From the cell containing the given text, extract its center point as [X, Y] coordinate. 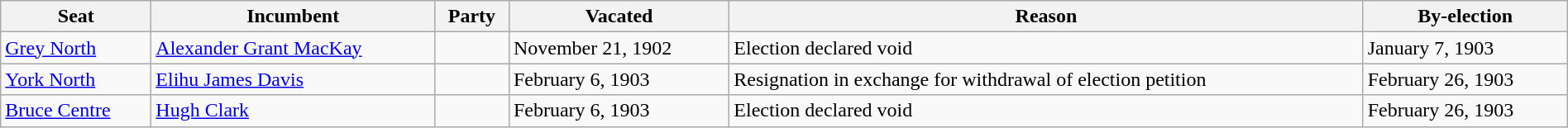
Seat [76, 17]
By-election [1465, 17]
Party [471, 17]
January 7, 1903 [1465, 48]
November 21, 1902 [619, 48]
Vacated [619, 17]
Bruce Centre [76, 111]
Incumbent [293, 17]
Resignation in exchange for withdrawal of election petition [1046, 79]
Alexander Grant MacKay [293, 48]
Reason [1046, 17]
York North [76, 79]
Elihu James Davis [293, 79]
Hugh Clark [293, 111]
Grey North [76, 48]
